Provide the (X, Y) coordinate of the cell's center where the given text is located.  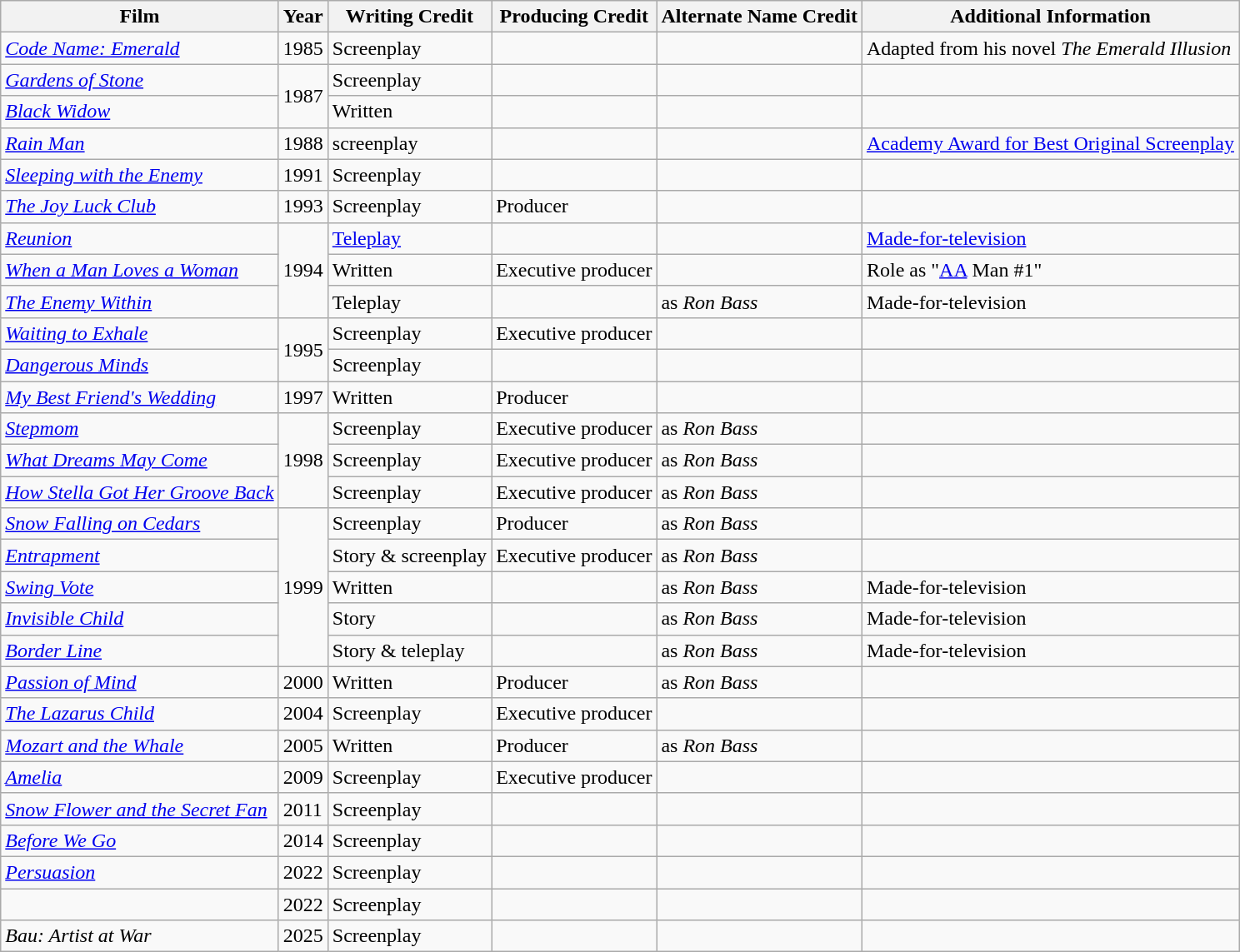
Adapted from his novel The Emerald Illusion (1050, 48)
1995 (303, 349)
Stepmom (140, 429)
1993 (303, 207)
Snow Falling on Cedars (140, 524)
Entrapment (140, 556)
2004 (303, 714)
How Stella Got Her Groove Back (140, 492)
Swing Vote (140, 587)
2011 (303, 809)
1991 (303, 175)
1987 (303, 96)
Gardens of Stone (140, 80)
1999 (303, 587)
Writing Credit (409, 17)
Black Widow (140, 112)
1997 (303, 397)
Reunion (140, 238)
2025 (303, 936)
When a Man Loves a Woman (140, 270)
Alternate Name Credit (760, 17)
Snow Flower and the Secret Fan (140, 809)
1994 (303, 270)
Border Line (140, 650)
Waiting to Exhale (140, 333)
The Joy Luck Club (140, 207)
Story (409, 619)
Sleeping with the Enemy (140, 175)
2014 (303, 840)
Year (303, 17)
2005 (303, 745)
Academy Award for Best Original Screenplay (1050, 143)
My Best Friend's Wedding (140, 397)
Dangerous Minds (140, 365)
1985 (303, 48)
The Enemy Within (140, 302)
Role as "AA Man #1" (1050, 270)
Before We Go (140, 840)
The Lazarus Child (140, 714)
Additional Information (1050, 17)
Producing Credit (574, 17)
2000 (303, 682)
Code Name: Emerald (140, 48)
Story & teleplay (409, 650)
1998 (303, 461)
screenplay (409, 143)
Film (140, 17)
What Dreams May Come (140, 461)
Passion of Mind (140, 682)
Invisible Child (140, 619)
Mozart and the Whale (140, 745)
Story & screenplay (409, 556)
Rain Man (140, 143)
Persuasion (140, 872)
1988 (303, 143)
Bau: Artist at War (140, 936)
2009 (303, 777)
Amelia (140, 777)
